From the cell containing the given text, extract its center point as [x, y] coordinate. 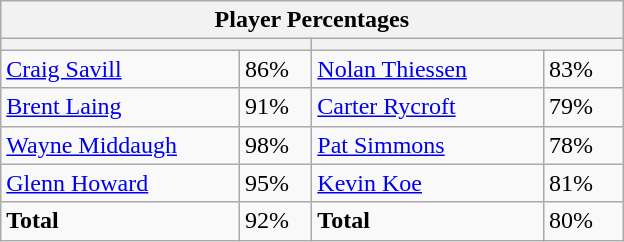
80% [582, 221]
95% [275, 183]
79% [582, 107]
Kevin Koe [428, 183]
92% [275, 221]
98% [275, 145]
83% [582, 69]
81% [582, 183]
Wayne Middaugh [120, 145]
Glenn Howard [120, 183]
Carter Rycroft [428, 107]
Player Percentages [312, 20]
Pat Simmons [428, 145]
86% [275, 69]
Craig Savill [120, 69]
91% [275, 107]
78% [582, 145]
Brent Laing [120, 107]
Nolan Thiessen [428, 69]
